Locate the cell with the specified text and output its [x, y] center coordinate. 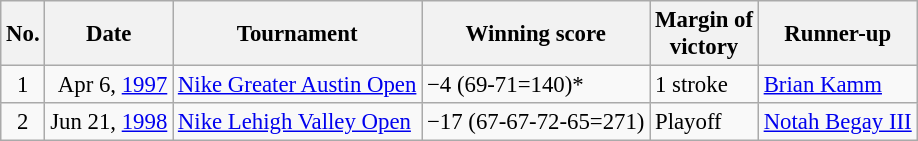
Nike Lehigh Valley Open [298, 122]
No. [23, 34]
Notah Begay III [838, 122]
Playoff [704, 122]
−4 (69-71=140)* [536, 85]
Winning score [536, 34]
−17 (67-67-72-65=271) [536, 122]
Tournament [298, 34]
Brian Kamm [838, 85]
2 [23, 122]
Apr 6, 1997 [109, 85]
1 stroke [704, 85]
Jun 21, 1998 [109, 122]
Margin ofvictory [704, 34]
1 [23, 85]
Runner-up [838, 34]
Nike Greater Austin Open [298, 85]
Date [109, 34]
